Extract the (x, y) coordinate from the center of the cell holding the provided text.  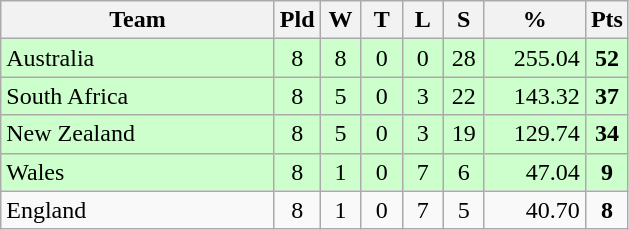
22 (464, 96)
Australia (138, 58)
19 (464, 134)
England (138, 210)
W (340, 20)
L (422, 20)
S (464, 20)
34 (606, 134)
Pts (606, 20)
New Zealand (138, 134)
South Africa (138, 96)
37 (606, 96)
6 (464, 172)
Pld (297, 20)
Team (138, 20)
9 (606, 172)
% (534, 20)
129.74 (534, 134)
40.70 (534, 210)
143.32 (534, 96)
28 (464, 58)
47.04 (534, 172)
52 (606, 58)
Wales (138, 172)
T (382, 20)
255.04 (534, 58)
